Output the (x, y) coordinate of the center of the cell containing the given text.  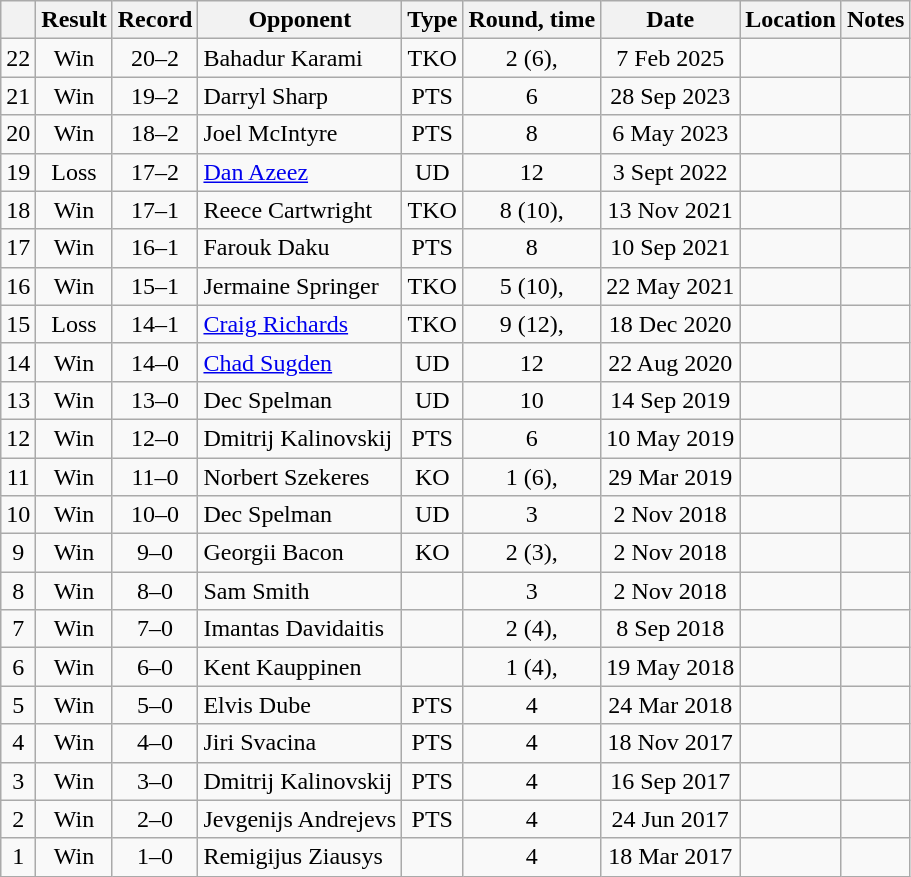
1 (4), (532, 667)
Jevgenijs Andrejevs (300, 819)
3 Sept 2022 (670, 172)
19 (18, 172)
13 (18, 400)
13 Nov 2021 (670, 210)
10–0 (155, 515)
4–0 (155, 743)
6 May 2023 (670, 134)
18 Mar 2017 (670, 857)
Imantas Davidaitis (300, 629)
Jiri Svacina (300, 743)
7 Feb 2025 (670, 58)
Craig Richards (300, 324)
5–0 (155, 705)
1 (18, 857)
1–0 (155, 857)
2 (6), (532, 58)
18 Dec 2020 (670, 324)
18 Nov 2017 (670, 743)
Record (155, 20)
8 (10), (532, 210)
2–0 (155, 819)
17–1 (155, 210)
10 Sep 2021 (670, 248)
Notes (875, 20)
Norbert Szekeres (300, 477)
9 (12), (532, 324)
10 May 2019 (670, 438)
12–0 (155, 438)
16 (18, 286)
17–2 (155, 172)
Farouk Daku (300, 248)
Darryl Sharp (300, 96)
20–2 (155, 58)
7 (18, 629)
22 (18, 58)
8–0 (155, 591)
Kent Kauppinen (300, 667)
2 (3), (532, 553)
Reece Cartwright (300, 210)
Type (432, 20)
9–0 (155, 553)
Bahadur Karami (300, 58)
Result (74, 20)
21 (18, 96)
7–0 (155, 629)
14 (18, 362)
14–1 (155, 324)
22 May 2021 (670, 286)
Date (670, 20)
1 (6), (532, 477)
3–0 (155, 781)
15–1 (155, 286)
Remigijus Ziausys (300, 857)
2 (18, 819)
18 (18, 210)
28 Sep 2023 (670, 96)
Elvis Dube (300, 705)
Georgii Bacon (300, 553)
Dan Azeez (300, 172)
14 Sep 2019 (670, 400)
22 Aug 2020 (670, 362)
Opponent (300, 20)
2 (4), (532, 629)
11 (18, 477)
20 (18, 134)
13–0 (155, 400)
19 May 2018 (670, 667)
15 (18, 324)
Joel McIntyre (300, 134)
29 Mar 2019 (670, 477)
Jermaine Springer (300, 286)
19–2 (155, 96)
24 Jun 2017 (670, 819)
5 (10), (532, 286)
Location (791, 20)
11–0 (155, 477)
6–0 (155, 667)
Round, time (532, 20)
18–2 (155, 134)
8 Sep 2018 (670, 629)
5 (18, 705)
9 (18, 553)
24 Mar 2018 (670, 705)
Chad Sugden (300, 362)
16–1 (155, 248)
14–0 (155, 362)
Sam Smith (300, 591)
17 (18, 248)
16 Sep 2017 (670, 781)
